Return [X, Y] of the center of cell containing provided text 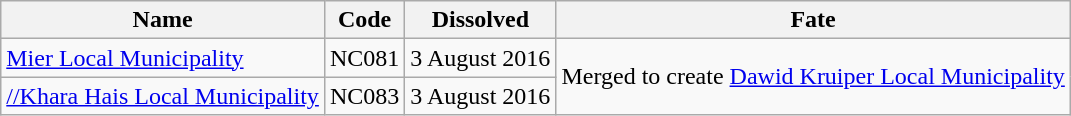
Name [163, 20]
Mier Local Municipality [163, 58]
//Khara Hais Local Municipality [163, 96]
Merged to create Dawid Kruiper Local Municipality [813, 77]
NC083 [364, 96]
NC081 [364, 58]
Code [364, 20]
Dissolved [480, 20]
Fate [813, 20]
